Pinpoint the cell where the given text exists, returning its (X, Y) midpoint coordinate. 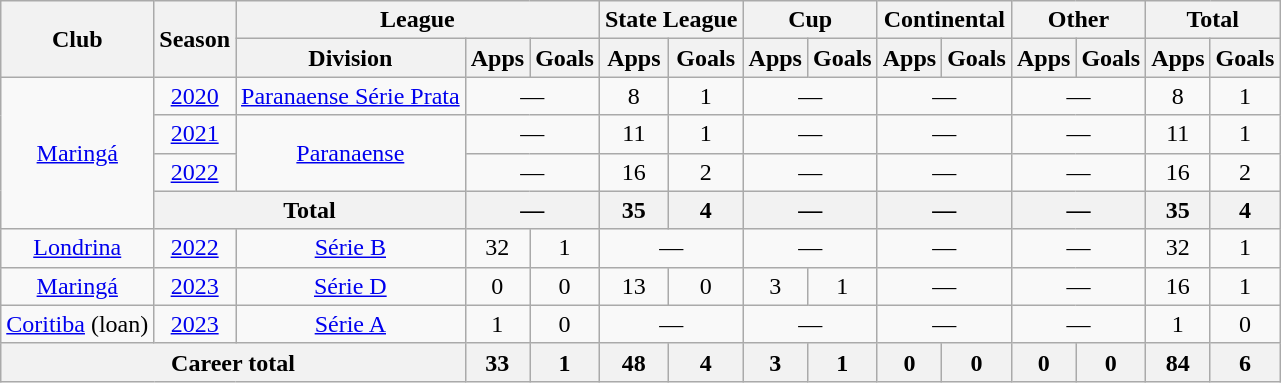
2021 (195, 134)
League (418, 20)
Division (351, 58)
6 (1245, 362)
84 (1178, 362)
Série B (351, 248)
Londrina (78, 248)
Série D (351, 286)
Continental (944, 20)
Coritiba (loan) (78, 324)
48 (634, 362)
Career total (233, 362)
State League (671, 20)
2020 (195, 96)
Other (1078, 20)
Paranaense (351, 153)
Club (78, 39)
Season (195, 39)
33 (497, 362)
Cup (810, 20)
13 (634, 286)
Paranaense Série Prata (351, 96)
Série A (351, 324)
